Detect which cell encompasses the target text, then output its (X, Y) center coordinate. 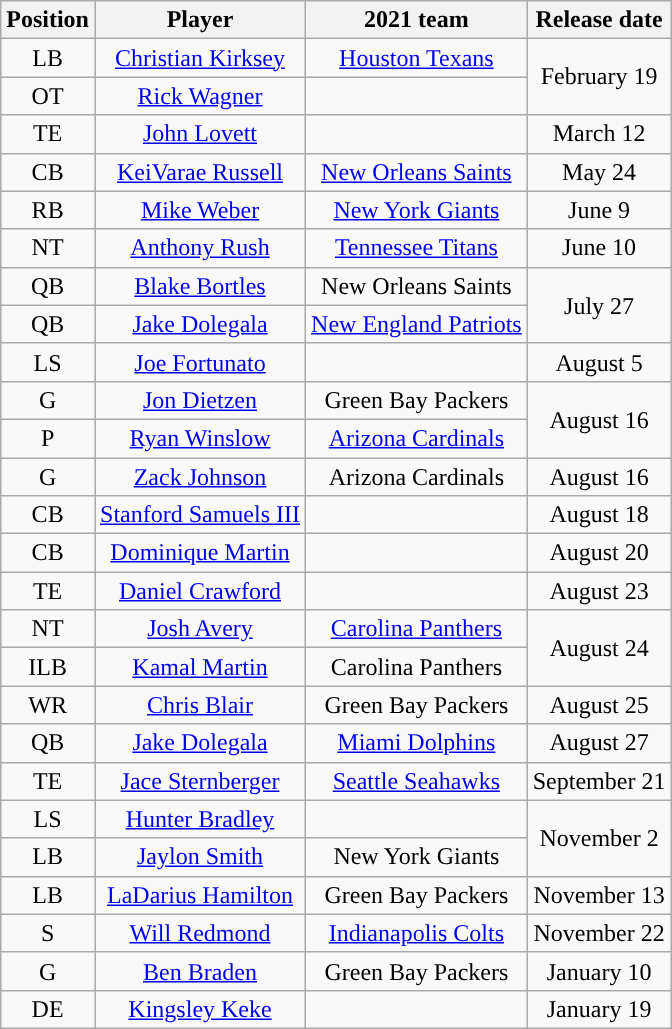
Jon Dietzen (200, 400)
September 21 (599, 781)
DE (48, 1009)
WR (48, 705)
Stanford Samuels III (200, 515)
Rick Wagner (200, 96)
Christian Kirksey (200, 58)
P (48, 438)
Chris Blair (200, 705)
Dominique Martin (200, 553)
Seattle Seahawks (417, 781)
Joe Fortunato (200, 362)
Zack Johnson (200, 477)
August 25 (599, 705)
August 20 (599, 553)
Jaylon Smith (200, 857)
New England Patriots (417, 324)
February 19 (599, 77)
Position (48, 20)
Houston Texans (417, 58)
May 24 (599, 172)
LaDarius Hamilton (200, 895)
July 27 (599, 305)
S (48, 933)
Ryan Winslow (200, 438)
Kingsley Keke (200, 1009)
August 27 (599, 743)
November 13 (599, 895)
August 18 (599, 515)
OT (48, 96)
August 5 (599, 362)
KeiVarae Russell (200, 172)
Release date (599, 20)
August 24 (599, 648)
Kamal Martin (200, 667)
ILB (48, 667)
March 12 (599, 134)
August 23 (599, 591)
Daniel Crawford (200, 591)
January 10 (599, 971)
Indianapolis Colts (417, 933)
Blake Bortles (200, 286)
Hunter Bradley (200, 819)
November 22 (599, 933)
Ben Braden (200, 971)
Anthony Rush (200, 248)
January 19 (599, 1009)
November 2 (599, 838)
Jace Sternberger (200, 781)
June 9 (599, 210)
Tennessee Titans (417, 248)
Player (200, 20)
RB (48, 210)
Miami Dolphins (417, 743)
June 10 (599, 248)
Josh Avery (200, 629)
2021 team (417, 20)
John Lovett (200, 134)
Mike Weber (200, 210)
Will Redmond (200, 933)
